From the cell containing the given text, extract its center point as (x, y) coordinate. 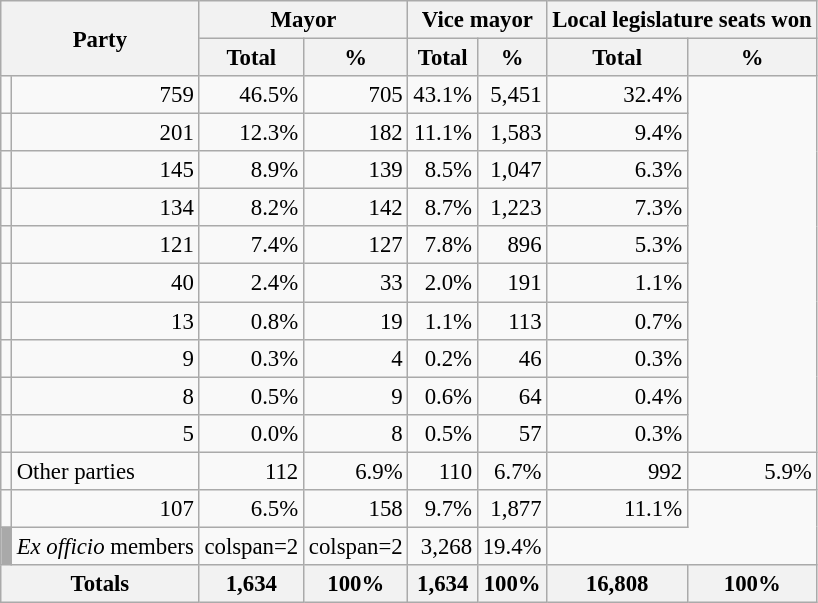
13 (105, 321)
0.7% (618, 321)
19.4% (512, 546)
759 (105, 95)
1,047 (512, 170)
46.5% (251, 95)
7.4% (251, 245)
Other parties (105, 471)
33 (356, 283)
7.3% (618, 208)
Totals (100, 584)
1,877 (512, 509)
1,583 (512, 133)
0.4% (618, 396)
6.5% (251, 509)
110 (442, 471)
127 (356, 245)
201 (105, 133)
134 (105, 208)
46 (512, 358)
8.2% (251, 208)
896 (512, 245)
5,451 (512, 95)
112 (251, 471)
191 (512, 283)
43.1% (442, 95)
8.9% (251, 170)
16,808 (618, 584)
32.4% (618, 95)
3,268 (442, 546)
6.7% (512, 471)
40 (105, 283)
1,223 (512, 208)
0.8% (251, 321)
6.3% (618, 170)
145 (105, 170)
2.0% (442, 283)
107 (105, 509)
5.9% (752, 471)
0.6% (442, 396)
9.7% (442, 509)
64 (512, 396)
142 (356, 208)
158 (356, 509)
Party (100, 38)
113 (512, 321)
8.7% (442, 208)
6.9% (356, 471)
0.2% (442, 358)
Ex officio members (105, 546)
4 (356, 358)
9.4% (618, 133)
Local legislature seats won (682, 20)
12.3% (251, 133)
8.5% (442, 170)
57 (512, 433)
19 (356, 321)
121 (105, 245)
Vice mayor (478, 20)
992 (618, 471)
7.8% (442, 245)
5 (105, 433)
139 (356, 170)
2.4% (251, 283)
5.3% (618, 245)
705 (356, 95)
0.0% (251, 433)
182 (356, 133)
Mayor (304, 20)
